From the cell containing the given text, extract its center point as [X, Y] coordinate. 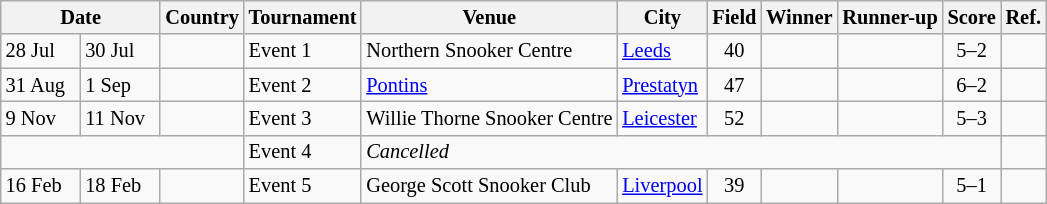
18 Feb [120, 186]
30 Jul [120, 51]
Willie Thorne Snooker Centre [489, 118]
Event 5 [303, 186]
Event 2 [303, 85]
16 Feb [41, 186]
Leeds [662, 51]
George Scott Snooker Club [489, 186]
40 [734, 51]
Event 3 [303, 118]
28 Jul [41, 51]
Tournament [303, 17]
Cancelled [680, 152]
Leicester [662, 118]
Liverpool [662, 186]
47 [734, 85]
Date [81, 17]
5–1 [972, 186]
Event 4 [303, 152]
11 Nov [120, 118]
Winner [799, 17]
1 Sep [120, 85]
6–2 [972, 85]
Country [202, 17]
39 [734, 186]
Pontins [489, 85]
52 [734, 118]
Ref. [1024, 17]
Event 1 [303, 51]
5–3 [972, 118]
Northern Snooker Centre [489, 51]
Score [972, 17]
Venue [489, 17]
5–2 [972, 51]
City [662, 17]
9 Nov [41, 118]
31 Aug [41, 85]
Runner-up [890, 17]
Field [734, 17]
Prestatyn [662, 85]
